Find where the given text appears and provide that cell's center as [X, Y] coordinate. 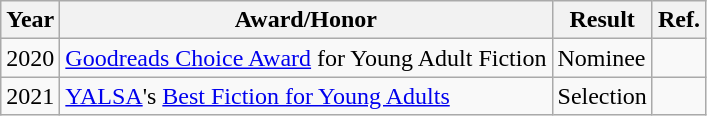
2021 [30, 96]
Goodreads Choice Award for Young Adult Fiction [306, 58]
Award/Honor [306, 20]
Year [30, 20]
Nominee [602, 58]
Ref. [678, 20]
Result [602, 20]
Selection [602, 96]
2020 [30, 58]
YALSA's Best Fiction for Young Adults [306, 96]
